Identify which cell holds the provided text, then report its [x, y] central coordinate. 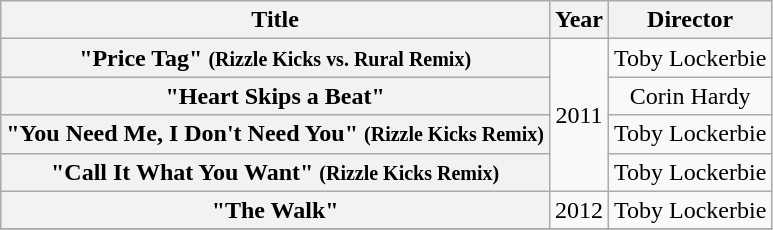
"Call It What You Want" (Rizzle Kicks Remix) [276, 172]
"Heart Skips a Beat" [276, 96]
"The Walk" [276, 210]
Title [276, 20]
2012 [578, 210]
"Price Tag" (Rizzle Kicks vs. Rural Remix) [276, 58]
Corin Hardy [690, 96]
2011 [578, 115]
Director [690, 20]
"You Need Me, I Don't Need You" (Rizzle Kicks Remix) [276, 134]
Year [578, 20]
